Return the [X, Y] coordinate for the center point of the cell that contains the specified text.  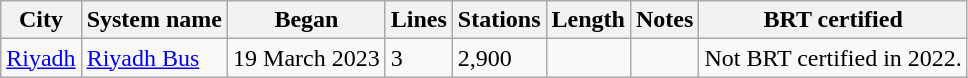
BRT certified [833, 20]
Not BRT certified in 2022. [833, 58]
2,900 [499, 58]
19 March 2023 [307, 58]
Stations [499, 20]
3 [418, 58]
Lines [418, 20]
System name [154, 20]
Notes [664, 20]
Began [307, 20]
Riyadh Bus [154, 58]
Length [588, 20]
Riyadh [41, 58]
City [41, 20]
